Detect which cell encompasses the target text, then output its (x, y) center coordinate. 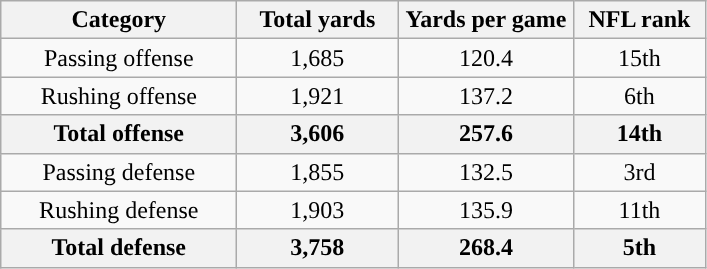
Rushing offense (119, 96)
137.2 (486, 96)
257.6 (486, 134)
11th (640, 210)
15th (640, 58)
Total defense (119, 248)
1,685 (318, 58)
Rushing defense (119, 210)
1,921 (318, 96)
Total offense (119, 134)
Total yards (318, 20)
1,903 (318, 210)
135.9 (486, 210)
3rd (640, 172)
120.4 (486, 58)
6th (640, 96)
132.5 (486, 172)
5th (640, 248)
Yards per game (486, 20)
Category (119, 20)
Passing offense (119, 58)
14th (640, 134)
3,606 (318, 134)
1,855 (318, 172)
Passing defense (119, 172)
NFL rank (640, 20)
3,758 (318, 248)
268.4 (486, 248)
